For the text-containing cell, return its midpoint in [X, Y] coordinate format. 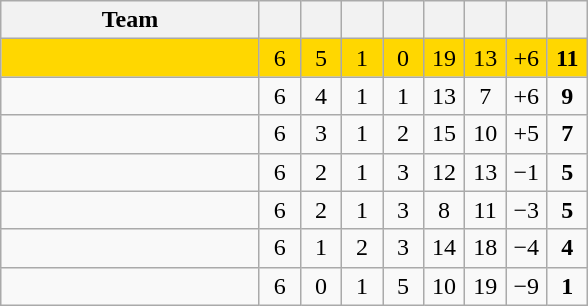
−4 [526, 248]
Team [130, 20]
18 [486, 248]
+5 [526, 134]
8 [444, 210]
14 [444, 248]
9 [568, 96]
15 [444, 134]
12 [444, 172]
−3 [526, 210]
−1 [526, 172]
−9 [526, 286]
